Provide the [X, Y] coordinate of the cell's center where the given text is located.  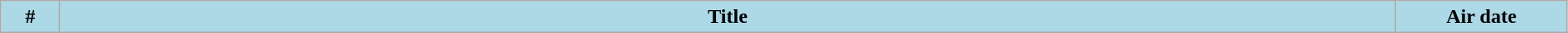
Title [728, 17]
# [30, 17]
Air date [1481, 17]
